Determine the [x, y] coordinate at the center of the cell enclosing the given text.  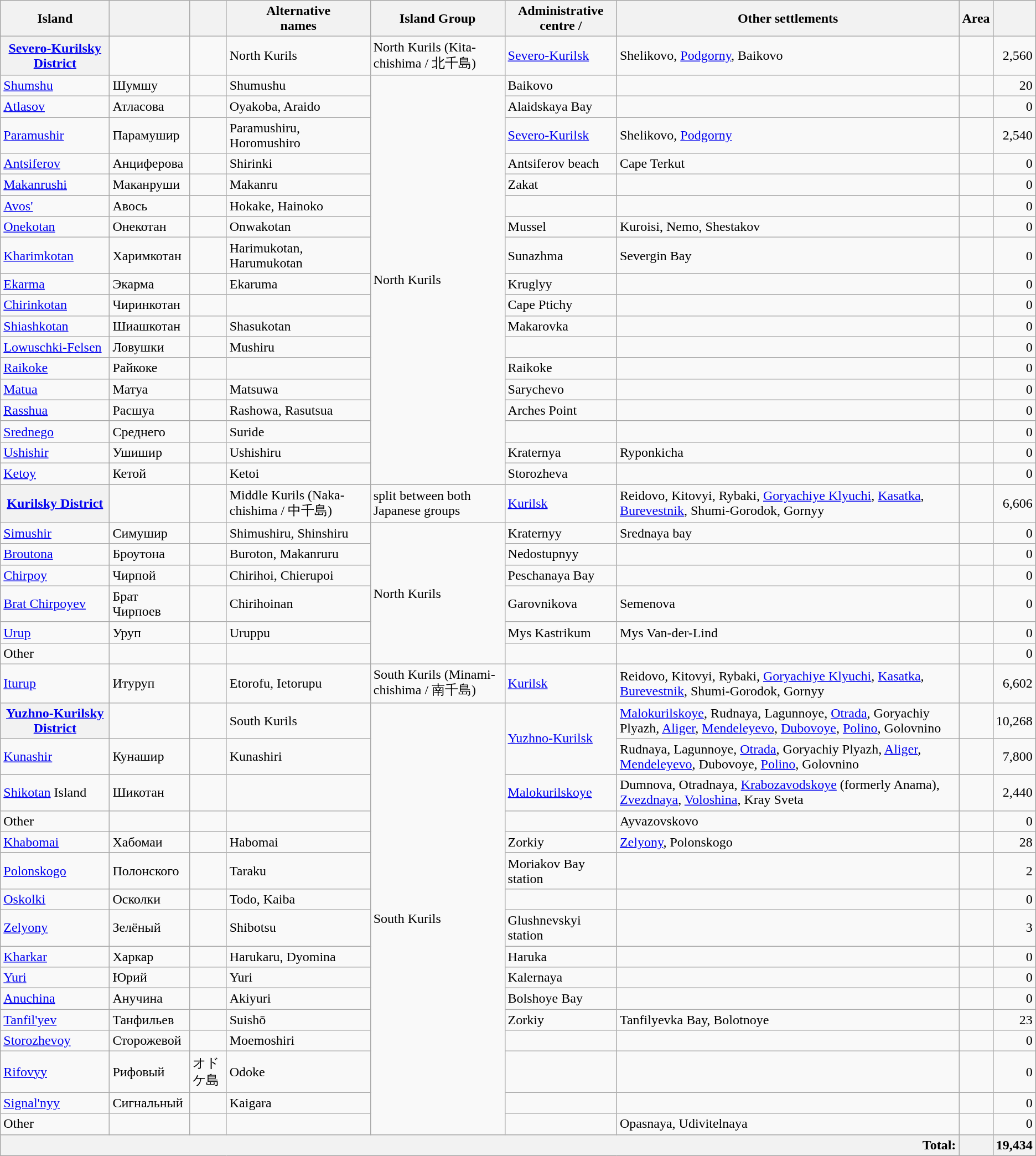
Chirpoy [55, 575]
Зелёный [149, 928]
Polonskogo [55, 870]
Akiyuri [298, 999]
Rifovyy [55, 1072]
Onekotan [55, 227]
Matua [55, 389]
Ushishiru [298, 452]
Dumnova, Otradnaya, Krabozavodskoye (formerly Anama), Zvezdnaya, Voloshina, Kray Sveta [788, 793]
Rudnaya, Lagunnoye, Otrada, Goryachiy Plyazh, Aliger, Mendeleyevo, Dubovoye, Polino, Golovnino [788, 756]
Storozheva [561, 473]
Todo, Kaiba [298, 899]
Anuchina [55, 999]
Kunashir [55, 756]
6,602 [1014, 683]
Ketoy [55, 473]
Симушир [149, 533]
Броутона [149, 554]
Shiashkotan [55, 326]
2,560 [1014, 56]
Итуруп [149, 683]
Chirihoi, Chierupoi [298, 575]
Полонского [149, 870]
Broutona [55, 554]
2 [1014, 870]
6,606 [1014, 503]
Сторожевой [149, 1041]
Ryponkicha [788, 452]
Paramushir [55, 135]
Oyakoba, Araido [298, 106]
Severo-Kurilsky District [55, 56]
Iturup [55, 683]
Ловушки [149, 347]
Khabomai [55, 842]
Сигнальный [149, 1103]
Antsiferov [55, 164]
Ушишир [149, 452]
Odoke [298, 1072]
Shelikovo, Podgorny, Baikovo [788, 56]
Среднего [149, 431]
Harukaru, Dyomina [298, 956]
Arches Point [561, 410]
South Kurils (Minami-chishima / 南千島) [437, 683]
Semenova [788, 603]
Harimukotan, Harumukotan [298, 256]
Матуа [149, 389]
Antsiferov beach [561, 164]
Kuroisi, Nemo, Shestakov [788, 227]
Shirinki [298, 164]
Райкоке [149, 368]
Makanrushi [55, 185]
3 [1014, 928]
Yuzhno-Kurilsk [561, 739]
Matsuwa [298, 389]
Kruglyy [561, 284]
Ekaruma [298, 284]
Kalernaya [561, 978]
Sunazhma [561, 256]
Administrative centre / [561, 19]
Shasukotan [298, 326]
Island [55, 19]
Шикотан [149, 793]
Hokake, Hainoko [298, 206]
Атласова [149, 106]
Brat Chirpoyev [55, 603]
Area [976, 19]
Makarovka [561, 326]
Storozhevoy [55, 1041]
Kharimkotan [55, 256]
Nedostupnyy [561, 554]
Simushir [55, 533]
Buroton, Makanruru [298, 554]
Moemoshiri [298, 1041]
Etorofu, Ietorupu [298, 683]
Экарма [149, 284]
Opasnaya, Udivitelnaya [788, 1124]
Kraternyy [561, 533]
Чиринкотан [149, 305]
Уруп [149, 632]
Zakat [561, 185]
Alternativenames [298, 19]
Onwakotan [298, 227]
Haruka [561, 956]
Cape Ptichy [561, 305]
Shumshu [55, 85]
Baikovo [561, 85]
10,268 [1014, 721]
Ekarma [55, 284]
Shikotan Island [55, 793]
Uruppu [298, 632]
Ketoi [298, 473]
Онекотан [149, 227]
Танфильев [149, 1020]
Парамушир [149, 135]
Kaigara [298, 1103]
Kurilsky District [55, 503]
2,440 [1014, 793]
Tanfil'yev [55, 1020]
North Kurils (Kita-chishima / 北千島) [437, 56]
Кунашир [149, 756]
Mys Kastrikum [561, 632]
Cape Terkut [788, 164]
Анучина [149, 999]
オドケ島 [208, 1072]
Mushiru [298, 347]
Middle Kurils (Naka-chishima / 中千島) [298, 503]
Zelyony, Polonskogo [788, 842]
Кетой [149, 473]
Хабомаи [149, 842]
Шумшу [149, 85]
Bolshoye Bay [561, 999]
28 [1014, 842]
Анциферова [149, 164]
Moriakov Bay station [561, 870]
Харимкотан [149, 256]
Shimushiru, Shinshiru [298, 533]
Other settlements [788, 19]
Glushnevskyi station [561, 928]
23 [1014, 1020]
Yuzhno-Kurilsky District [55, 721]
Urup [55, 632]
Peschanaya Bay [561, 575]
Kunashiri [298, 756]
Lowuschki-Felsen [55, 347]
Malokurilskoye, Rudnaya, Lagunnoye, Otrada, Goryachiy Plyazh, Aliger, Mendeleyevo, Dubovoye, Polino, Golovnino [788, 721]
Chirinkotan [55, 305]
Zelyony [55, 928]
Alaidskaya Bay [561, 106]
Island Group [437, 19]
Sarychevo [561, 389]
Suishō [298, 1020]
Rashowa, Rasutsua [298, 410]
2,540 [1014, 135]
Kharkar [55, 956]
Юрий [149, 978]
Avos' [55, 206]
Tanfilyevka Bay, Bolotnoye [788, 1020]
Total: [480, 1145]
Харкар [149, 956]
Srednego [55, 431]
Mussel [561, 227]
Severgin Bay [788, 256]
Oskolki [55, 899]
Ushishir [55, 452]
Rasshua [55, 410]
split between both Japanese groups [437, 503]
Авось [149, 206]
Shelikovo, Podgorny [788, 135]
Malokurilskoye [561, 793]
Ayvazovskovo [788, 821]
20 [1014, 85]
Чирпой [149, 575]
Маканруши [149, 185]
Habomai [298, 842]
19,434 [1014, 1145]
Расшуа [149, 410]
Suride [298, 431]
Shumushu [298, 85]
Mys Van-der-Lind [788, 632]
Chirihoinan [298, 603]
Shibotsu [298, 928]
Kraternya [561, 452]
Signal'nyy [55, 1103]
Atlasov [55, 106]
Taraku [298, 870]
Шиашкотан [149, 326]
Paramushiru, Horomushiro [298, 135]
Makanru [298, 185]
Srednaya bay [788, 533]
Брат Чирпоев [149, 603]
Рифовый [149, 1072]
Garovnikova [561, 603]
7,800 [1014, 756]
Осколки [149, 899]
